For the text-containing cell, return its midpoint in (x, y) coordinate format. 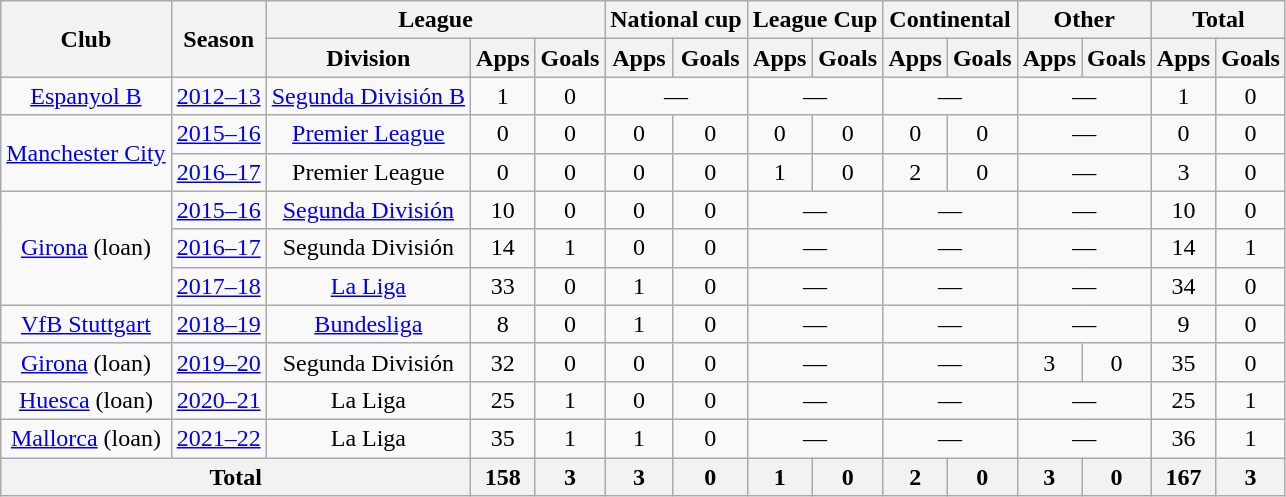
Huesca (loan) (86, 400)
Mallorca (loan) (86, 438)
2019–20 (218, 362)
32 (503, 362)
36 (1183, 438)
158 (503, 477)
Season (218, 39)
Segunda División B (368, 96)
League (436, 20)
8 (503, 324)
Manchester City (86, 153)
9 (1183, 324)
Espanyol B (86, 96)
2021–22 (218, 438)
Division (368, 58)
2017–18 (218, 286)
VfB Stuttgart (86, 324)
League Cup (815, 20)
Continental (950, 20)
2012–13 (218, 96)
Other (1084, 20)
2020–21 (218, 400)
National cup (676, 20)
167 (1183, 477)
Club (86, 39)
Bundesliga (368, 324)
2018–19 (218, 324)
33 (503, 286)
34 (1183, 286)
